Return the (x, y) coordinate for the center point of the cell that contains the specified text.  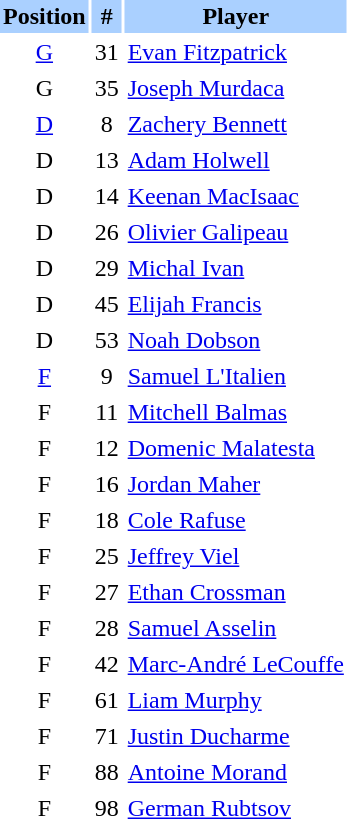
42 (107, 664)
Samuel Asselin (236, 628)
Adam Holwell (236, 160)
9 (107, 376)
Jordan Maher (236, 484)
Cole Rafuse (236, 520)
61 (107, 700)
31 (107, 52)
# (107, 16)
12 (107, 448)
Elijah Francis (236, 304)
Liam Murphy (236, 700)
8 (107, 124)
11 (107, 412)
Joseph Murdaca (236, 88)
Zachery Bennett (236, 124)
18 (107, 520)
Justin Ducharme (236, 736)
Olivier Galipeau (236, 232)
Jeffrey Viel (236, 556)
Player (236, 16)
Ethan Crossman (236, 592)
Domenic Malatesta (236, 448)
Marc-André LeCouffe (236, 664)
45 (107, 304)
25 (107, 556)
Mitchell Balmas (236, 412)
14 (107, 196)
16 (107, 484)
26 (107, 232)
Noah Dobson (236, 340)
Evan Fitzpatrick (236, 52)
Antoine Morand (236, 772)
28 (107, 628)
13 (107, 160)
Position (44, 16)
35 (107, 88)
27 (107, 592)
Michal Ivan (236, 268)
71 (107, 736)
Samuel L'Italien (236, 376)
29 (107, 268)
Keenan MacIsaac (236, 196)
53 (107, 340)
88 (107, 772)
